Search for the cell housing the specified text and yield its [X, Y] center coordinate. 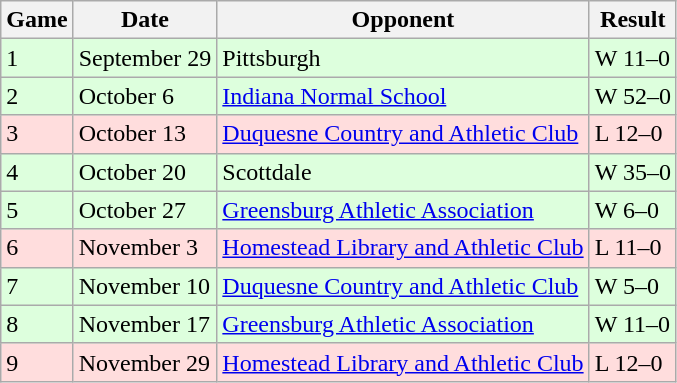
November 3 [145, 248]
October 6 [145, 96]
7 [37, 286]
September 29 [145, 58]
1 [37, 58]
Indiana Normal School [403, 96]
November 17 [145, 324]
Date [145, 20]
October 20 [145, 172]
2 [37, 96]
Opponent [403, 20]
Scottdale [403, 172]
W 52–0 [632, 96]
October 27 [145, 210]
L 11–0 [632, 248]
Pittsburgh [403, 58]
4 [37, 172]
3 [37, 134]
W 5–0 [632, 286]
W 35–0 [632, 172]
8 [37, 324]
November 10 [145, 286]
6 [37, 248]
October 13 [145, 134]
Result [632, 20]
W 6–0 [632, 210]
November 29 [145, 362]
Game [37, 20]
9 [37, 362]
5 [37, 210]
